Pinpoint the cell where the given text exists, returning its [X, Y] midpoint coordinate. 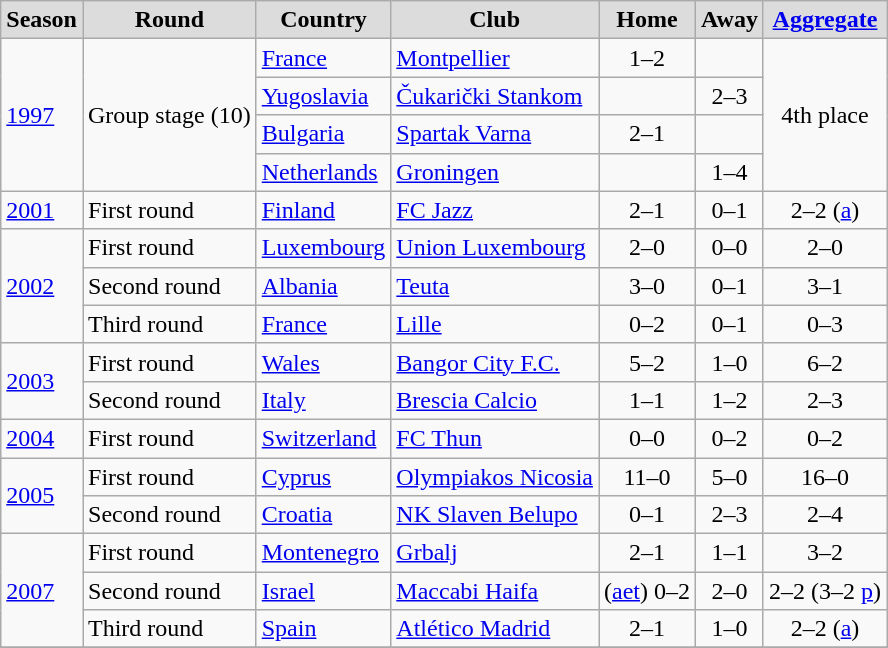
Spain [324, 629]
2003 [42, 381]
Wales [324, 362]
11–0 [646, 477]
Luxembourg [324, 248]
Finland [324, 210]
Switzerland [324, 438]
Albania [324, 286]
1997 [42, 115]
3–0 [646, 286]
2004 [42, 438]
Groningen [495, 172]
2002 [42, 286]
Olympiakos Nicosia [495, 477]
3–2 [824, 553]
Club [495, 20]
Season [42, 20]
2–2 (3–2 p) [824, 591]
Yugoslavia [324, 96]
2001 [42, 210]
Bangor City F.C. [495, 362]
Brescia Calcio [495, 400]
FC Thun [495, 438]
Group stage (10) [169, 115]
3–1 [824, 286]
Spartak Varna [495, 134]
Cyprus [324, 477]
Away [730, 20]
4th place [824, 115]
NK Slaven Belupo [495, 515]
Montenegro [324, 553]
0–3 [824, 324]
Home [646, 20]
Teuta [495, 286]
Montpellier [495, 58]
1–4 [730, 172]
16–0 [824, 477]
Lille [495, 324]
Netherlands [324, 172]
Croatia [324, 515]
Israel [324, 591]
Country [324, 20]
FC Jazz [495, 210]
(aet) 0–2 [646, 591]
Čukarički Stankom [495, 96]
2005 [42, 496]
2007 [42, 591]
Round [169, 20]
6–2 [824, 362]
Bulgaria [324, 134]
Maccabi Haifa [495, 591]
Grbalj [495, 553]
5–0 [730, 477]
Italy [324, 400]
2–4 [824, 515]
Aggregate [824, 20]
Atlético Madrid [495, 629]
Union Luxembourg [495, 248]
5–2 [646, 362]
